Scan for the cell matching the given text and deliver its [X, Y] coordinate at center. 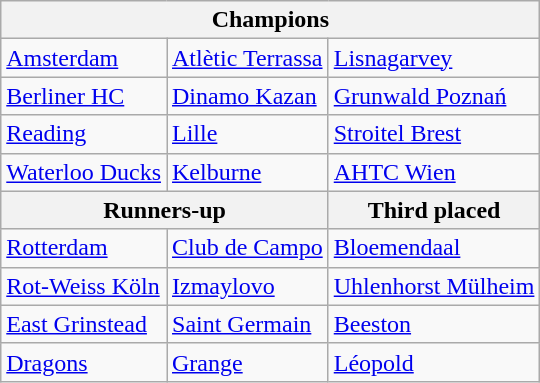
Waterloo Ducks [84, 172]
Berliner HC [84, 96]
Stroitel Brest [434, 134]
Kelburne [247, 172]
Rotterdam [84, 248]
Grunwald Poznań [434, 96]
Uhlenhorst Mülheim [434, 286]
Runners-up [164, 210]
Atlètic Terrassa [247, 58]
Reading [84, 134]
AHTC Wien [434, 172]
Dragons [84, 362]
Champions [270, 20]
Saint Germain [247, 324]
Rot-Weiss Köln [84, 286]
Léopold [434, 362]
Amsterdam [84, 58]
Grange [247, 362]
Bloemendaal [434, 248]
Lille [247, 134]
Lisnagarvey [434, 58]
Dinamo Kazan [247, 96]
East Grinstead [84, 324]
Club de Campo [247, 248]
Beeston [434, 324]
Izmaylovo [247, 286]
Third placed [434, 210]
